Output the [x, y] coordinate of the center of the cell containing the given text.  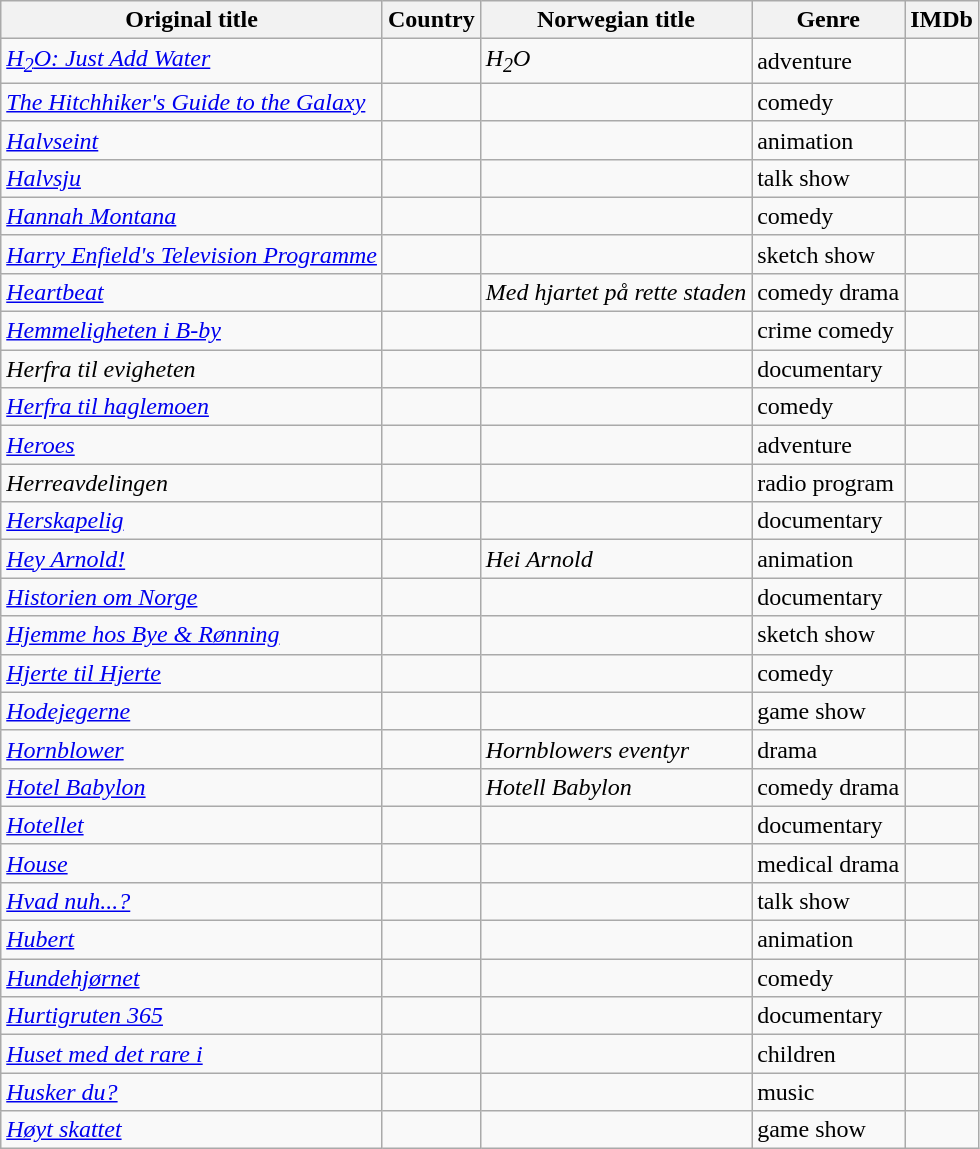
H2O [616, 61]
Genre [828, 20]
Country [431, 20]
Med hjartet på rette staden [616, 292]
Harry Enfield's Television Programme [192, 254]
Norwegian title [616, 20]
Hornblowers eventyr [616, 749]
Hotellet [192, 825]
Hjerte til Hjerte [192, 673]
Hannah Montana [192, 216]
Hvad nuh...? [192, 901]
Husker du? [192, 1092]
Hornblower [192, 749]
Halvsju [192, 178]
Hjemme hos Bye & Rønning [192, 635]
music [828, 1092]
Hemmeligheten i B-by [192, 331]
Huset med det rare i [192, 1054]
Hubert [192, 940]
Heroes [192, 445]
children [828, 1054]
Hotel Babylon [192, 787]
medical drama [828, 863]
Hundehjørnet [192, 978]
Hurtigruten 365 [192, 1016]
Herfra til evigheten [192, 369]
Halvseint [192, 140]
Hodejegerne [192, 711]
IMDb [942, 20]
Historien om Norge [192, 597]
drama [828, 749]
Herskapelig [192, 521]
crime comedy [828, 331]
The Hitchhiker's Guide to the Galaxy [192, 102]
Hei Arnold [616, 559]
Hey Arnold! [192, 559]
H2O: Just Add Water [192, 61]
Heartbeat [192, 292]
Original title [192, 20]
Høyt skattet [192, 1130]
radio program [828, 483]
Herfra til haglemoen [192, 407]
House [192, 863]
Hotell Babylon [616, 787]
Herreavdelingen [192, 483]
